Provide the [X, Y] coordinate of the cell's center where the given text is located.  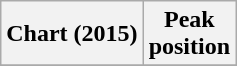
Chart (2015) [72, 34]
Peakposition [189, 34]
